Determine the [x, y] coordinate at the center of the cell enclosing the given text.  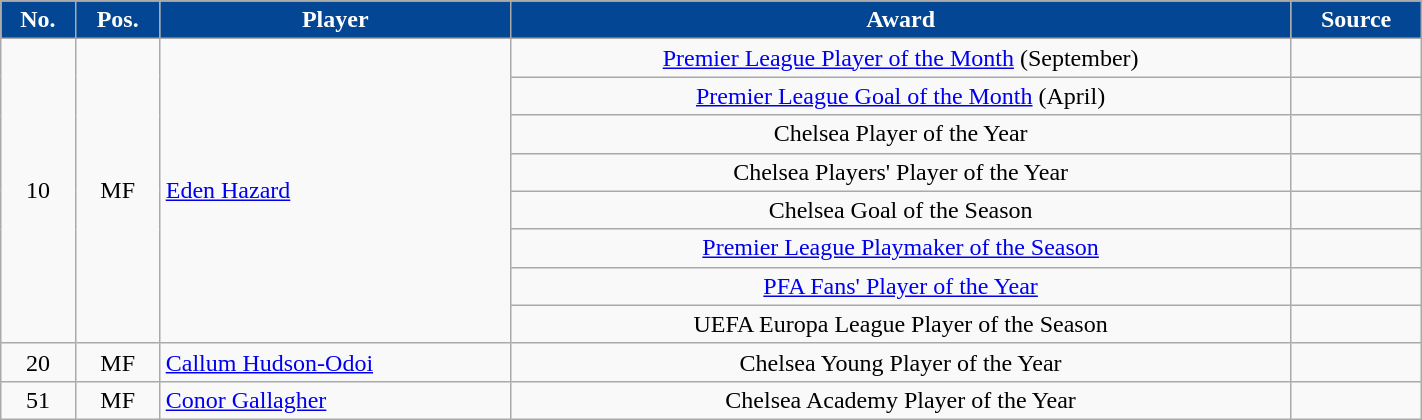
Chelsea Player of the Year [900, 134]
Eden Hazard [335, 191]
Premier League Playmaker of the Season [900, 248]
Chelsea Goal of the Season [900, 210]
20 [38, 362]
Player [335, 20]
Premier League Goal of the Month (April) [900, 96]
Callum Hudson-Odoi [335, 362]
Chelsea Academy Player of the Year [900, 400]
Pos. [118, 20]
Chelsea Young Player of the Year [900, 362]
PFA Fans' Player of the Year [900, 286]
51 [38, 400]
10 [38, 191]
Conor Gallagher [335, 400]
UEFA Europa League Player of the Season [900, 324]
Premier League Player of the Month (September) [900, 58]
Source [1356, 20]
No. [38, 20]
Chelsea Players' Player of the Year [900, 172]
Award [900, 20]
